Extract the (X, Y) coordinate from the center of the cell holding the provided text.  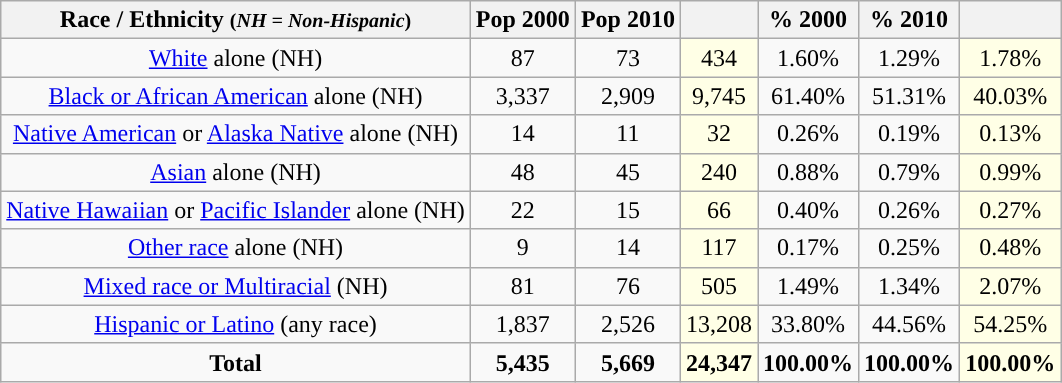
0.88% (808, 172)
1.60% (808, 58)
Asian alone (NH) (236, 172)
Hispanic or Latino (any race) (236, 324)
5,669 (628, 362)
0.25% (910, 248)
48 (522, 172)
Black or African American alone (NH) (236, 96)
Total (236, 362)
0.13% (1010, 134)
44.56% (910, 324)
9,745 (718, 96)
13,208 (718, 324)
0.27% (1010, 210)
% 2000 (808, 20)
1.49% (808, 286)
0.19% (910, 134)
2,526 (628, 324)
45 (628, 172)
1,837 (522, 324)
Native Hawaiian or Pacific Islander alone (NH) (236, 210)
0.99% (1010, 172)
81 (522, 286)
0.40% (808, 210)
434 (718, 58)
117 (718, 248)
% 2010 (910, 20)
22 (522, 210)
40.03% (1010, 96)
2,909 (628, 96)
32 (718, 134)
3,337 (522, 96)
0.79% (910, 172)
1.78% (1010, 58)
White alone (NH) (236, 58)
15 (628, 210)
Mixed race or Multiracial (NH) (236, 286)
Native American or Alaska Native alone (NH) (236, 134)
0.48% (1010, 248)
0.17% (808, 248)
240 (718, 172)
61.40% (808, 96)
73 (628, 58)
2.07% (1010, 286)
505 (718, 286)
Pop 2000 (522, 20)
1.29% (910, 58)
66 (718, 210)
Pop 2010 (628, 20)
Other race alone (NH) (236, 248)
5,435 (522, 362)
9 (522, 248)
11 (628, 134)
51.31% (910, 96)
24,347 (718, 362)
33.80% (808, 324)
54.25% (1010, 324)
Race / Ethnicity (NH = Non-Hispanic) (236, 20)
76 (628, 286)
1.34% (910, 286)
87 (522, 58)
